Output the (X, Y) coordinate of the center of the cell containing the given text.  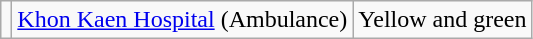
Yellow and green (442, 20)
Khon Kaen Hospital (Ambulance) (182, 20)
